Detect which cell encompasses the target text, then output its [X, Y] center coordinate. 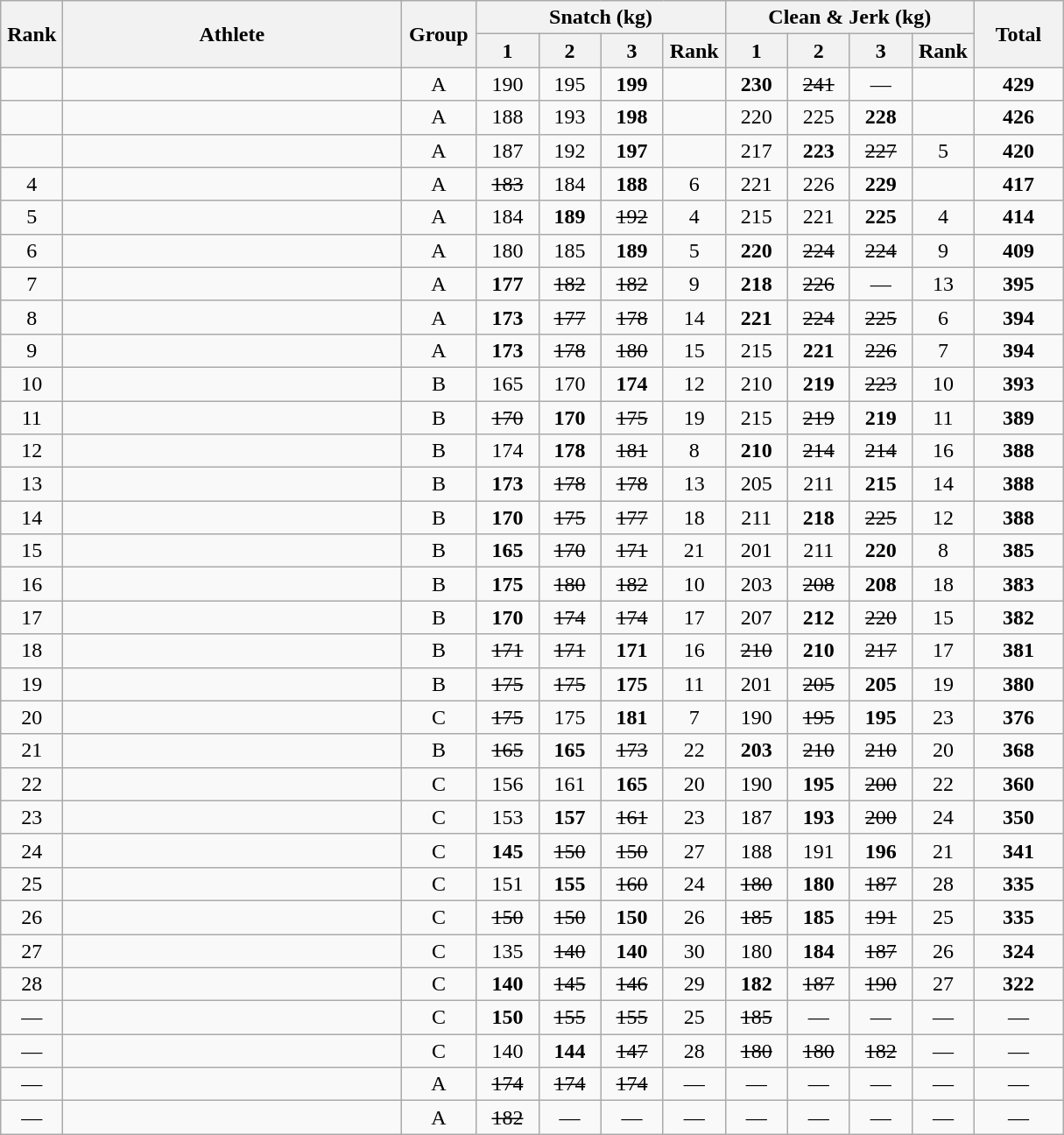
389 [1018, 418]
157 [569, 817]
198 [632, 117]
199 [632, 84]
385 [1018, 551]
368 [1018, 751]
350 [1018, 817]
324 [1018, 950]
420 [1018, 151]
135 [508, 950]
29 [694, 984]
382 [1018, 617]
229 [881, 184]
Group [439, 34]
393 [1018, 384]
360 [1018, 784]
409 [1018, 250]
241 [818, 84]
151 [508, 884]
228 [881, 117]
322 [1018, 984]
227 [881, 151]
196 [881, 850]
230 [757, 84]
376 [1018, 717]
147 [632, 1051]
417 [1018, 184]
146 [632, 984]
197 [632, 151]
Total [1018, 34]
212 [818, 617]
30 [694, 950]
383 [1018, 584]
414 [1018, 217]
153 [508, 817]
183 [508, 184]
395 [1018, 284]
381 [1018, 651]
144 [569, 1051]
426 [1018, 117]
Clean & Jerk (kg) [849, 18]
341 [1018, 850]
Snatch (kg) [601, 18]
207 [757, 617]
Athlete [232, 34]
156 [508, 784]
429 [1018, 84]
160 [632, 884]
380 [1018, 684]
